Locate the cell with the specified text and output its [x, y] center coordinate. 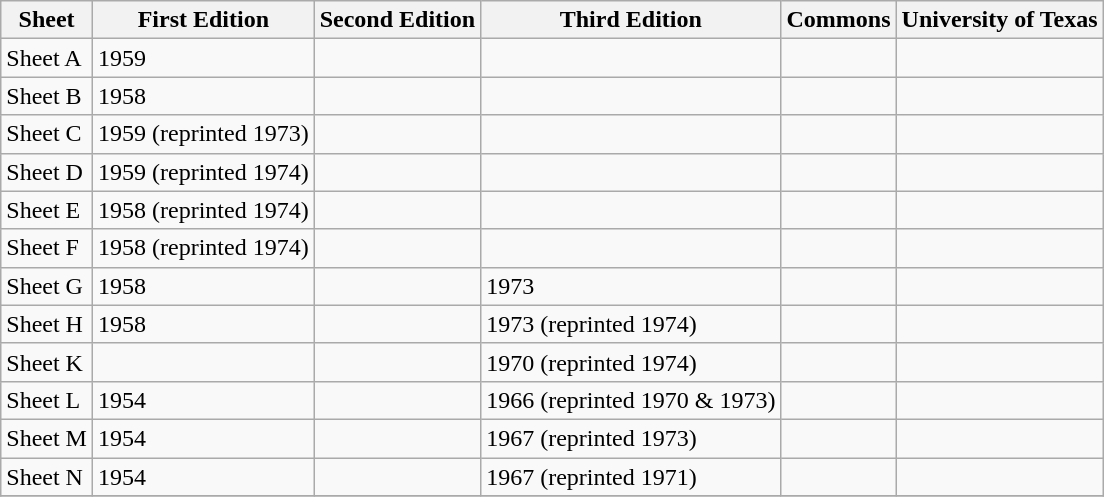
1967 (reprinted 1973) [631, 438]
First Edition [203, 20]
Sheet N [47, 477]
Sheet E [47, 210]
Sheet G [47, 286]
1970 (reprinted 1974) [631, 362]
Sheet A [47, 58]
1973 [631, 286]
University of Texas [1000, 20]
Third Edition [631, 20]
Second Edition [397, 20]
1959 [203, 58]
Sheet M [47, 438]
1967 (reprinted 1971) [631, 477]
Sheet L [47, 400]
1959 (reprinted 1973) [203, 134]
Sheet B [47, 96]
1959 (reprinted 1974) [203, 172]
Sheet [47, 20]
Sheet K [47, 362]
Sheet C [47, 134]
Commons [838, 20]
Sheet D [47, 172]
1973 (reprinted 1974) [631, 324]
Sheet H [47, 324]
Sheet F [47, 248]
1966 (reprinted 1970 & 1973) [631, 400]
